Output the (x, y) coordinate of the center of the cell containing the given text.  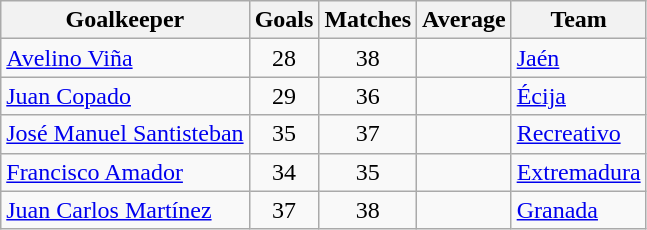
Francisco Amador (125, 172)
Team (578, 20)
Écija (578, 96)
Goalkeeper (125, 20)
Jaén (578, 58)
Recreativo (578, 134)
29 (284, 96)
Goals (284, 20)
34 (284, 172)
Granada (578, 210)
36 (368, 96)
Juan Carlos Martínez (125, 210)
28 (284, 58)
Avelino Viña (125, 58)
José Manuel Santisteban (125, 134)
Average (464, 20)
Extremadura (578, 172)
Matches (368, 20)
Juan Copado (125, 96)
